Return (x, y) of the center of cell containing provided text 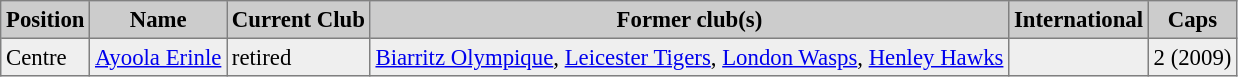
retired (299, 57)
Centre (46, 57)
Position (46, 20)
Name (158, 20)
Biarritz Olympique, Leicester Tigers, London Wasps, Henley Hawks (689, 57)
Current Club (299, 20)
Ayoola Erinle (158, 57)
Former club(s) (689, 20)
2 (2009) (1192, 57)
Caps (1192, 20)
International (1079, 20)
